Capture the cell that displays the provided text and extract its (x, y) central coordinate. 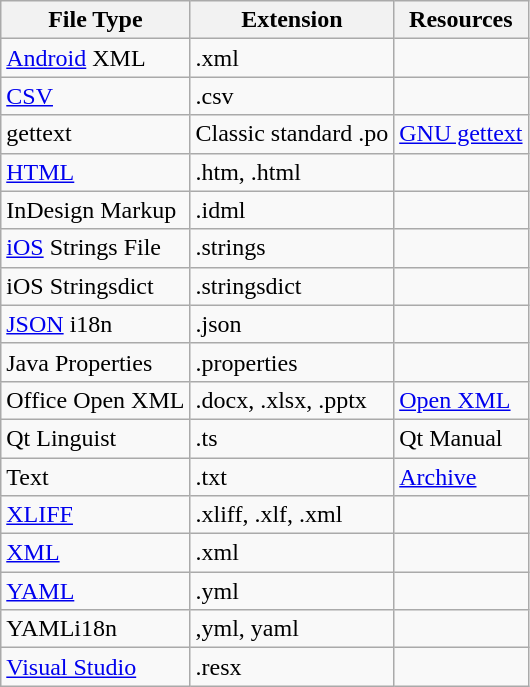
File Type (96, 20)
HTML (96, 172)
Resources (461, 20)
.strings (292, 248)
Qt Manual (461, 438)
Archive (461, 477)
Office Open XML (96, 400)
.txt (292, 477)
.htm, .html (292, 172)
.json (292, 324)
.docx, .xlsx, .pptx (292, 400)
XML (96, 553)
gettext (96, 134)
.properties (292, 362)
Qt Linguist (96, 438)
YAMLi18n (96, 629)
Visual Studio (96, 667)
YAML (96, 591)
CSV (96, 96)
XLIFF (96, 515)
.csv (292, 96)
Classic standard .po (292, 134)
iOS Stringsdict (96, 286)
.stringsdict (292, 286)
GNU gettext (461, 134)
InDesign Markup (96, 210)
JSON i18n (96, 324)
.xliff, .xlf, .xml (292, 515)
Extension (292, 20)
.yml (292, 591)
.idml (292, 210)
iOS Strings File (96, 248)
Text (96, 477)
Android XML (96, 58)
Java Properties (96, 362)
Open XML (461, 400)
.ts (292, 438)
.resx (292, 667)
,yml, yaml (292, 629)
